Find where the given text appears and provide that cell's center as [x, y] coordinate. 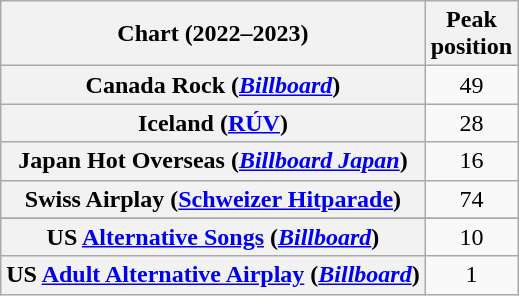
1 [471, 275]
16 [471, 161]
10 [471, 237]
Swiss Airplay (Schweizer Hitparade) [213, 199]
Canada Rock (Billboard) [213, 85]
US Alternative Songs (Billboard) [213, 237]
28 [471, 123]
Peakposition [471, 34]
Iceland (RÚV) [213, 123]
49 [471, 85]
74 [471, 199]
Chart (2022–2023) [213, 34]
US Adult Alternative Airplay (Billboard) [213, 275]
Japan Hot Overseas (Billboard Japan) [213, 161]
